Determine the (X, Y) coordinate at the center of the cell enclosing the given text.  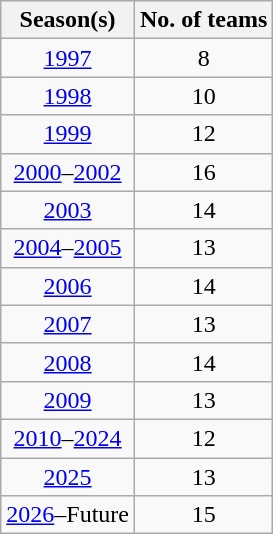
Season(s) (68, 20)
2008 (68, 362)
2004–2005 (68, 248)
2007 (68, 324)
1998 (68, 96)
8 (203, 58)
No. of teams (203, 20)
2000–2002 (68, 172)
1999 (68, 134)
2026–Future (68, 515)
2006 (68, 286)
2009 (68, 400)
15 (203, 515)
1997 (68, 58)
2003 (68, 210)
2025 (68, 477)
10 (203, 96)
2010–2024 (68, 438)
16 (203, 172)
